Determine the (X, Y) coordinate at the center of the cell enclosing the given text.  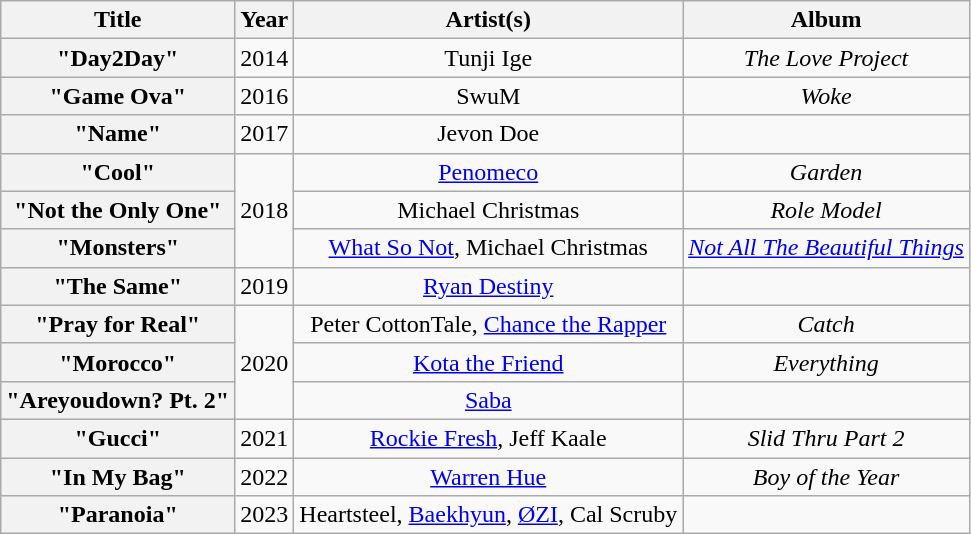
"Name" (118, 134)
"Game Ova" (118, 96)
"Not the Only One" (118, 210)
Role Model (826, 210)
"Gucci" (118, 438)
What So Not, Michael Christmas (488, 248)
Everything (826, 362)
"The Same" (118, 286)
Warren Hue (488, 477)
2019 (264, 286)
Not All The Beautiful Things (826, 248)
2023 (264, 515)
Rockie Fresh, Jeff Kaale (488, 438)
Heartsteel, Baekhyun, ØZI, Cal Scruby (488, 515)
2018 (264, 210)
Slid Thru Part 2 (826, 438)
2017 (264, 134)
Album (826, 20)
"Pray for Real" (118, 324)
"Monsters" (118, 248)
"In My Bag" (118, 477)
Kota the Friend (488, 362)
Saba (488, 400)
Year (264, 20)
SwuM (488, 96)
Garden (826, 172)
2016 (264, 96)
Catch (826, 324)
"Paranoia" (118, 515)
Artist(s) (488, 20)
Ryan Destiny (488, 286)
Title (118, 20)
Woke (826, 96)
"Areyoudown? Pt. 2" (118, 400)
"Cool" (118, 172)
2021 (264, 438)
"Day2Day" (118, 58)
2020 (264, 362)
Penomeco (488, 172)
The Love Project (826, 58)
Peter CottonTale, Chance the Rapper (488, 324)
2014 (264, 58)
2022 (264, 477)
Michael Christmas (488, 210)
Jevon Doe (488, 134)
"Morocco" (118, 362)
Boy of the Year (826, 477)
Tunji Ige (488, 58)
